Capture the cell that displays the provided text and extract its (x, y) central coordinate. 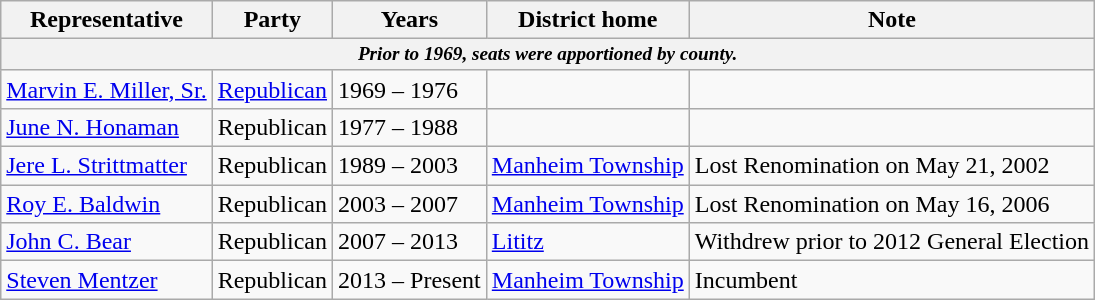
Note (892, 20)
1977 – 1988 (410, 128)
2013 – Present (410, 280)
John C. Bear (106, 242)
2007 – 2013 (410, 242)
Lost Renomination on May 16, 2006 (892, 204)
Lost Renomination on May 21, 2002 (892, 166)
Marvin E. Miller, Sr. (106, 89)
Prior to 1969, seats were apportioned by county. (548, 55)
Representative (106, 20)
1969 – 1976 (410, 89)
District home (588, 20)
Steven Mentzer (106, 280)
Jere L. Strittmatter (106, 166)
Party (272, 20)
Withdrew prior to 2012 General Election (892, 242)
1989 – 2003 (410, 166)
Years (410, 20)
Roy E. Baldwin (106, 204)
Incumbent (892, 280)
June N. Honaman (106, 128)
Lititz (588, 242)
2003 – 2007 (410, 204)
